Output the (x, y) coordinate of the center of the cell containing the given text.  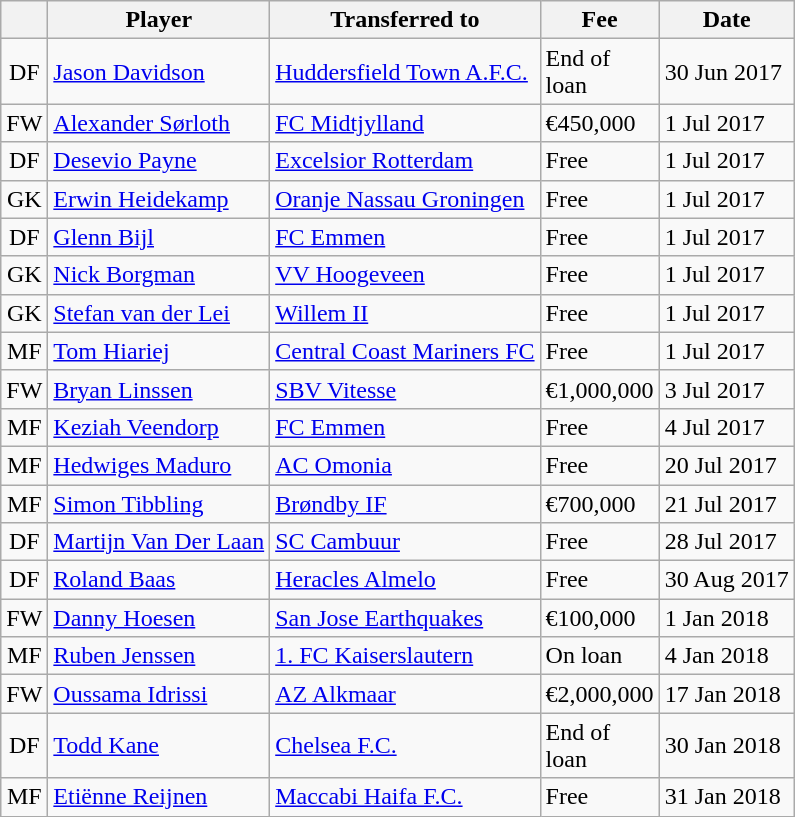
€2,000,000 (600, 694)
€1,000,000 (600, 389)
AZ Alkmaar (405, 694)
Oussama Idrissi (159, 694)
Simon Tibbling (159, 503)
On loan (600, 656)
Keziah Veendorp (159, 427)
Huddersfield Town A.F.C. (405, 72)
Glenn Bijl (159, 237)
Jason Davidson (159, 72)
Transferred to (405, 20)
Hedwiges Maduro (159, 465)
Tom Hiariej (159, 351)
20 Jul 2017 (726, 465)
€700,000 (600, 503)
Player (159, 20)
Alexander Sørloth (159, 123)
Stefan van der Lei (159, 313)
Etiënne Reijnen (159, 797)
Heracles Almelo (405, 580)
30 Aug 2017 (726, 580)
Martijn Van Der Laan (159, 542)
1. FC Kaiserslautern (405, 656)
3 Jul 2017 (726, 389)
4 Jul 2017 (726, 427)
€450,000 (600, 123)
Roland Baas (159, 580)
Erwin Heidekamp (159, 199)
Danny Hoesen (159, 618)
SC Cambuur (405, 542)
21 Jul 2017 (726, 503)
17 Jan 2018 (726, 694)
Central Coast Mariners FC (405, 351)
30 Jun 2017 (726, 72)
AC Omonia (405, 465)
Ruben Jenssen (159, 656)
San Jose Earthquakes (405, 618)
1 Jan 2018 (726, 618)
Brøndby IF (405, 503)
Maccabi Haifa F.C. (405, 797)
28 Jul 2017 (726, 542)
31 Jan 2018 (726, 797)
Bryan Linssen (159, 389)
Chelsea F.C. (405, 746)
Fee (600, 20)
Willem II (405, 313)
Date (726, 20)
€100,000 (600, 618)
Oranje Nassau Groningen (405, 199)
Todd Kane (159, 746)
Nick Borgman (159, 275)
30 Jan 2018 (726, 746)
SBV Vitesse (405, 389)
Excelsior Rotterdam (405, 161)
VV Hoogeveen (405, 275)
Desevio Payne (159, 161)
FC Midtjylland (405, 123)
4 Jan 2018 (726, 656)
